Scan for the cell matching the given text and deliver its [X, Y] coordinate at center. 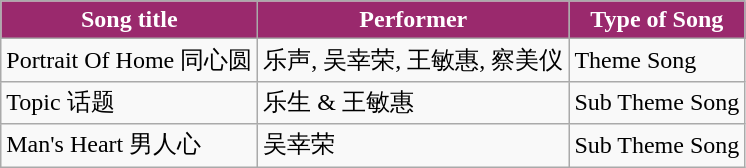
乐生 & 王敏惠 [414, 102]
Topic 话题 [130, 102]
Portrait Of Home 同心圆 [130, 60]
吴幸荣 [414, 146]
Theme Song [657, 60]
Man's Heart 男人心 [130, 146]
Performer [414, 20]
乐声, 吴幸荣, 王敏惠, 察美仪 [414, 60]
Type of Song [657, 20]
Song title [130, 20]
